Pinpoint the cell where the given text exists, returning its (x, y) midpoint coordinate. 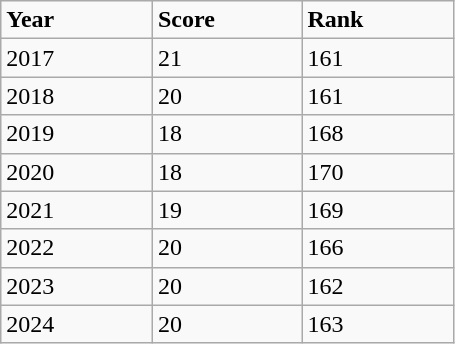
2021 (77, 210)
169 (378, 210)
166 (378, 248)
163 (378, 324)
19 (226, 210)
Rank (378, 20)
2020 (77, 172)
2022 (77, 248)
168 (378, 134)
Year (77, 20)
2017 (77, 58)
2019 (77, 134)
2023 (77, 286)
Score (226, 20)
2024 (77, 324)
170 (378, 172)
21 (226, 58)
162 (378, 286)
2018 (77, 96)
